For the text-containing cell, return its midpoint in [x, y] coordinate format. 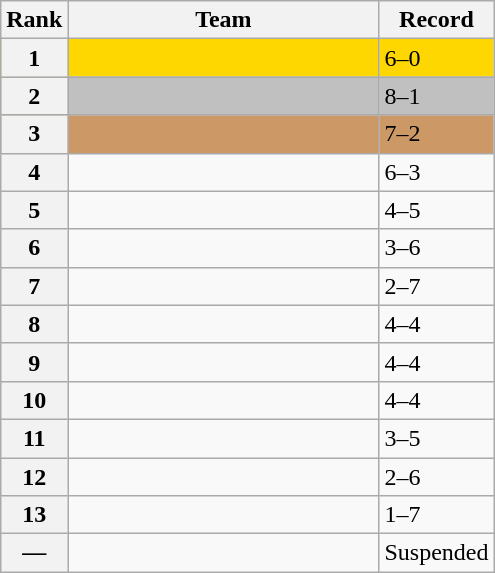
6 [34, 248]
8–1 [436, 96]
11 [34, 438]
6–0 [436, 58]
9 [34, 362]
4 [34, 172]
8 [34, 324]
1 [34, 58]
5 [34, 210]
1–7 [436, 515]
Record [436, 20]
— [34, 553]
3–6 [436, 248]
10 [34, 400]
2 [34, 96]
Suspended [436, 553]
3–5 [436, 438]
Team [224, 20]
2–6 [436, 477]
Rank [34, 20]
3 [34, 134]
4–5 [436, 210]
7 [34, 286]
12 [34, 477]
6–3 [436, 172]
2–7 [436, 286]
7–2 [436, 134]
13 [34, 515]
